From the cell containing the given text, extract its center point as (X, Y) coordinate. 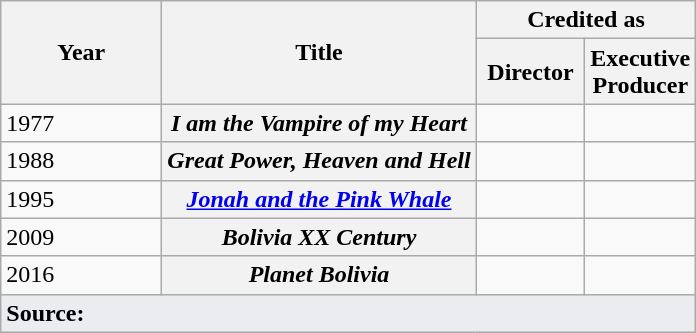
I am the Vampire of my Heart (319, 123)
Year (82, 52)
2009 (82, 237)
1995 (82, 199)
Jonah and the Pink Whale (319, 199)
2016 (82, 275)
Source: (348, 313)
1977 (82, 123)
Title (319, 52)
Credited as (586, 20)
Planet Bolivia (319, 275)
Bolivia XX Century (319, 237)
1988 (82, 161)
Director (530, 72)
Executive Producer (640, 72)
Great Power, Heaven and Hell (319, 161)
